Pinpoint the cell where the given text exists, returning its [x, y] midpoint coordinate. 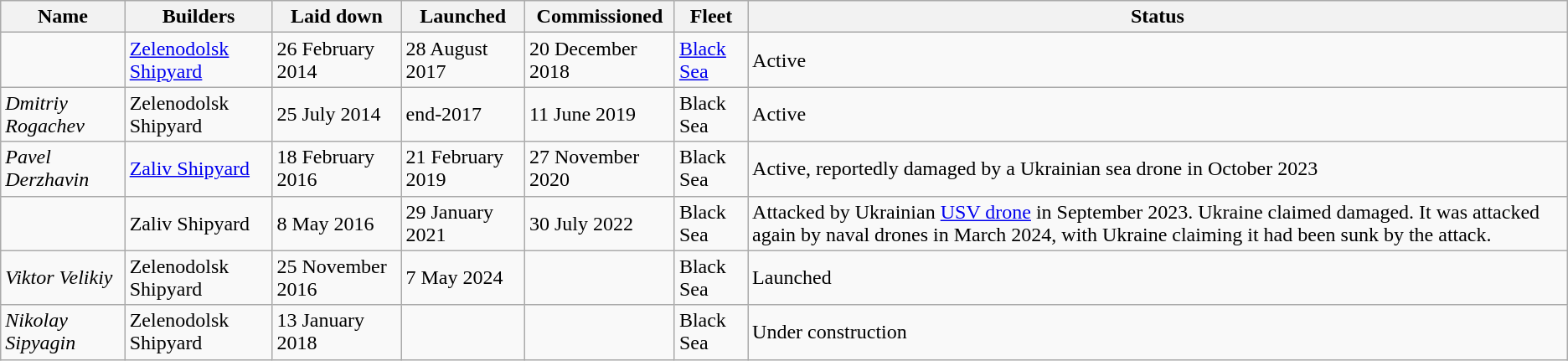
Active, reportedly damaged by a Ukrainian sea drone in October 2023 [1158, 169]
Nikolay Sipyagin [63, 332]
13 January 2018 [337, 332]
21 February 2019 [462, 169]
30 July 2022 [600, 223]
Commissioned [600, 17]
26 February 2014 [337, 60]
end-2017 [462, 114]
Dmitriy Rogachev [63, 114]
25 November 2016 [337, 278]
Under construction [1158, 332]
Status [1158, 17]
Viktor Velikiy [63, 278]
18 February 2016 [337, 169]
11 June 2019 [600, 114]
25 July 2014 [337, 114]
29 January 2021 [462, 223]
Pavel Derzhavin [63, 169]
Fleet [710, 17]
27 November 2020 [600, 169]
8 May 2016 [337, 223]
Builders [199, 17]
7 May 2024 [462, 278]
20 December 2018 [600, 60]
Name [63, 17]
28 August 2017 [462, 60]
Laid down [337, 17]
